Return the [x, y] coordinate for the center point of the cell that contains the specified text.  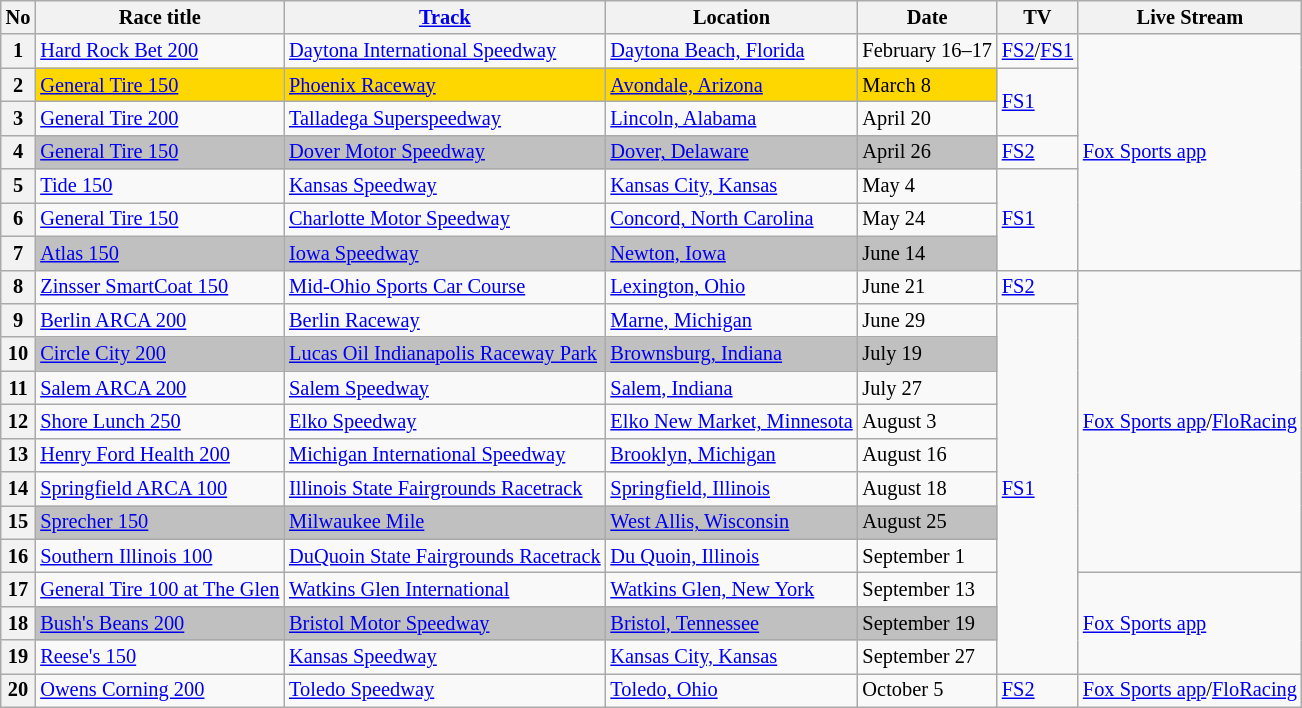
Springfield ARCA 100 [160, 489]
17 [18, 589]
Track [444, 17]
16 [18, 556]
15 [18, 522]
July 19 [928, 354]
Reese's 150 [160, 657]
Berlin ARCA 200 [160, 320]
Marne, Michigan [731, 320]
Date [928, 17]
Michigan International Speedway [444, 455]
April 26 [928, 152]
Location [731, 17]
June 21 [928, 287]
Watkins Glen International [444, 589]
Phoenix Raceway [444, 85]
8 [18, 287]
9 [18, 320]
Bristol Motor Speedway [444, 623]
General Tire 200 [160, 118]
3 [18, 118]
Springfield, Illinois [731, 489]
Berlin Raceway [444, 320]
Tide 150 [160, 186]
August 16 [928, 455]
6 [18, 219]
Live Stream [1190, 17]
Milwaukee Mile [444, 522]
14 [18, 489]
Charlotte Motor Speedway [444, 219]
FS2/FS1 [1038, 51]
Du Quoin, Illinois [731, 556]
No [18, 17]
October 5 [928, 690]
Atlas 150 [160, 253]
Concord, North Carolina [731, 219]
June 29 [928, 320]
Shore Lunch 250 [160, 421]
Henry Ford Health 200 [160, 455]
Owens Corning 200 [160, 690]
Circle City 200 [160, 354]
September 19 [928, 623]
August 25 [928, 522]
Newton, Iowa [731, 253]
Elko Speedway [444, 421]
Iowa Speedway [444, 253]
September 13 [928, 589]
Hard Rock Bet 200 [160, 51]
West Allis, Wisconsin [731, 522]
12 [18, 421]
Bush's Beans 200 [160, 623]
June 14 [928, 253]
2 [18, 85]
February 16–17 [928, 51]
20 [18, 690]
Lexington, Ohio [731, 287]
August 18 [928, 489]
Dover, Delaware [731, 152]
Lincoln, Alabama [731, 118]
7 [18, 253]
Salem, Indiana [731, 388]
Toledo Speedway [444, 690]
Brooklyn, Michigan [731, 455]
General Tire 100 at The Glen [160, 589]
Avondale, Arizona [731, 85]
Illinois State Fairgrounds Racetrack [444, 489]
TV [1038, 17]
13 [18, 455]
Southern Illinois 100 [160, 556]
19 [18, 657]
Bristol, Tennessee [731, 623]
Talladega Superspeedway [444, 118]
Daytona International Speedway [444, 51]
Zinsser SmartCoat 150 [160, 287]
Toledo, Ohio [731, 690]
Salem ARCA 200 [160, 388]
September 27 [928, 657]
August 3 [928, 421]
18 [18, 623]
Brownsburg, Indiana [731, 354]
Salem Speedway [444, 388]
Dover Motor Speedway [444, 152]
DuQuoin State Fairgrounds Racetrack [444, 556]
4 [18, 152]
May 4 [928, 186]
April 20 [928, 118]
Sprecher 150 [160, 522]
11 [18, 388]
5 [18, 186]
Mid-Ohio Sports Car Course [444, 287]
Watkins Glen, New York [731, 589]
Elko New Market, Minnesota [731, 421]
1 [18, 51]
September 1 [928, 556]
May 24 [928, 219]
10 [18, 354]
Daytona Beach, Florida [731, 51]
March 8 [928, 85]
Race title [160, 17]
Lucas Oil Indianapolis Raceway Park [444, 354]
July 27 [928, 388]
